Capture the cell that displays the provided text and extract its [X, Y] central coordinate. 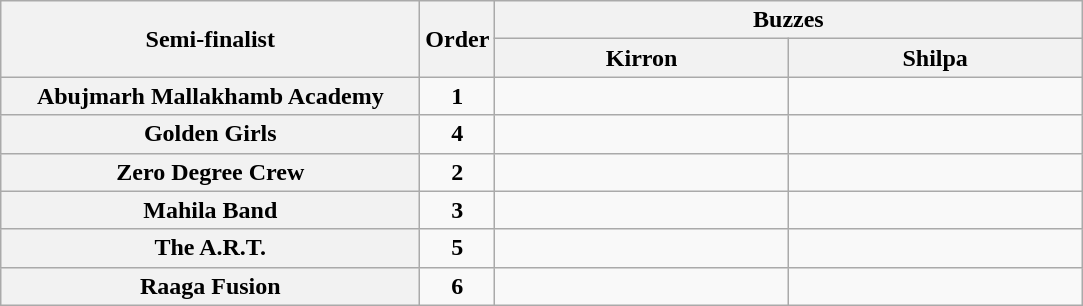
5 [458, 248]
Abujmarh Mallakhamb Academy [210, 96]
Order [458, 39]
Golden Girls [210, 134]
2 [458, 172]
3 [458, 210]
Kirron [642, 58]
Buzzes [788, 20]
The A.R.T. [210, 248]
Shilpa [935, 58]
Raaga Fusion [210, 286]
4 [458, 134]
Mahila Band [210, 210]
1 [458, 96]
Zero Degree Crew [210, 172]
6 [458, 286]
Semi-finalist [210, 39]
